Identify which cell holds the provided text, then report its [X, Y] central coordinate. 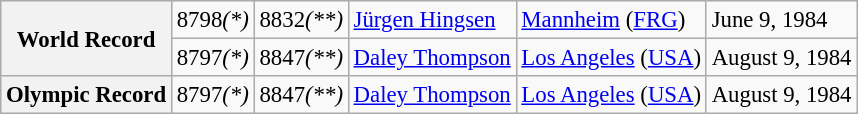
8832(**) [301, 20]
Mannheim (FRG) [611, 20]
Olympic Record [86, 95]
June 9, 1984 [781, 20]
8798(*) [212, 20]
Jürgen Hingsen [432, 20]
World Record [86, 38]
